Provide the (X, Y) coordinate of the cell's center where the given text is located.  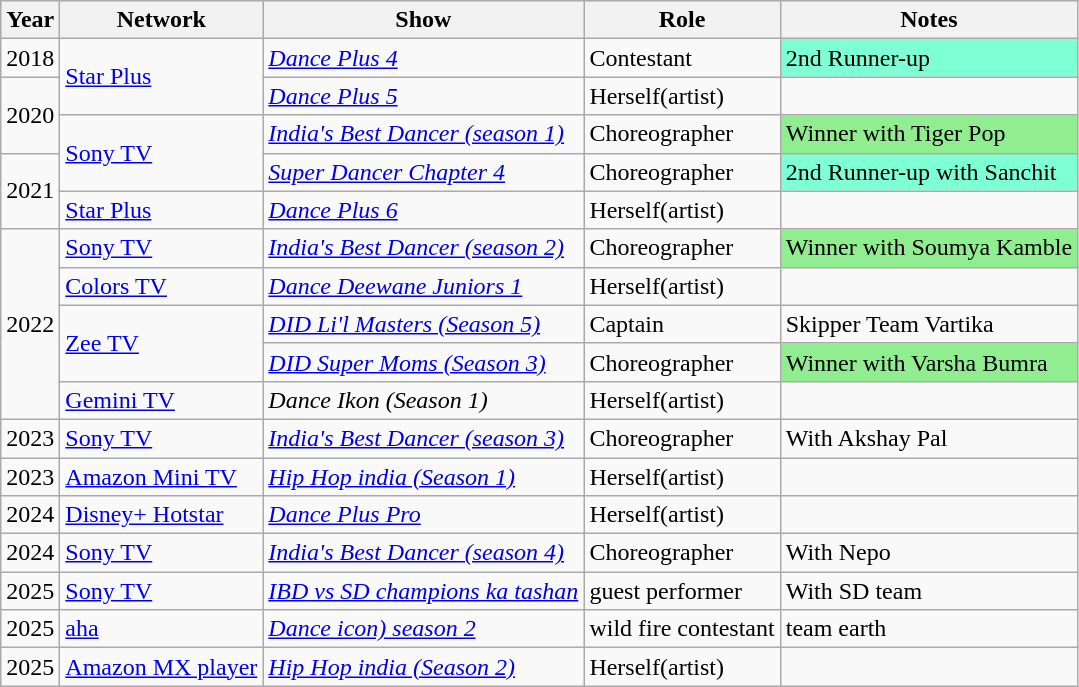
guest performer (682, 591)
India's Best Dancer (season 4) (424, 553)
Dance Plus 4 (424, 58)
Role (682, 20)
Super Dancer Chapter 4 (424, 172)
India's Best Dancer (season 2) (424, 248)
2022 (30, 324)
team earth (928, 629)
Dance Plus Pro (424, 515)
Winner with Tiger Pop (928, 134)
Dance Deewane Juniors 1 (424, 286)
Gemini TV (162, 400)
DID Li'l Masters (Season 5) (424, 324)
Contestant (682, 58)
India's Best Dancer (season 3) (424, 438)
Amazon Mini TV (162, 477)
Show (424, 20)
With SD team (928, 591)
Hip Hop india (Season 2) (424, 667)
aha (162, 629)
Dance Plus 6 (424, 210)
Colors TV (162, 286)
2nd Runner-up (928, 58)
Network (162, 20)
2021 (30, 191)
Skipper Team Vartika (928, 324)
Dance icon) season 2 (424, 629)
2nd Runner-up with Sanchit (928, 172)
Dance Plus 5 (424, 96)
Notes (928, 20)
DID Super Moms (Season 3) (424, 362)
With Nepo (928, 553)
Winner with Varsha Bumra (928, 362)
India's Best Dancer (season 1) (424, 134)
Hip Hop india (Season 1) (424, 477)
Captain (682, 324)
2020 (30, 115)
wild fire contestant (682, 629)
Winner with Soumya Kamble (928, 248)
Amazon MX player (162, 667)
Disney+ Hotstar (162, 515)
2018 (30, 58)
Zee TV (162, 343)
With Akshay Pal (928, 438)
Year (30, 20)
IBD vs SD champions ka tashan (424, 591)
Dance Ikon (Season 1) (424, 400)
